Determine the [x, y] coordinate at the center of the cell enclosing the given text.  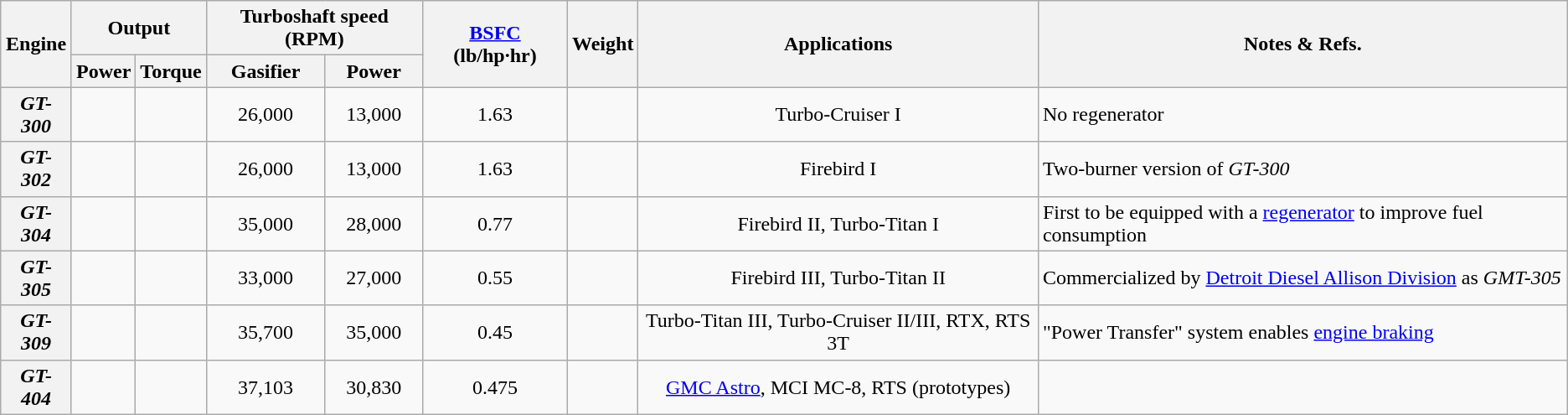
Applications [838, 44]
BSFC (lb/hp·hr) [494, 44]
0.77 [494, 223]
33,000 [266, 278]
"Power Transfer" system enables engine braking [1302, 332]
Gasifier [266, 71]
GT-309 [37, 332]
Engine [37, 44]
0.55 [494, 278]
GT-305 [37, 278]
Notes & Refs. [1302, 44]
No regenerator [1302, 114]
GT-404 [37, 387]
GT-304 [37, 223]
Turbo-Cruiser I [838, 114]
Output [139, 29]
0.45 [494, 332]
Firebird III, Turbo-Titan II [838, 278]
30,830 [374, 387]
37,103 [266, 387]
Two-burner version of GT-300 [1302, 169]
Firebird II, Turbo-Titan I [838, 223]
Turbo-Titan III, Turbo-Cruiser II/III, RTX, RTS 3T [838, 332]
GT-302 [37, 169]
0.475 [494, 387]
GT-300 [37, 114]
28,000 [374, 223]
GMC Astro, MCI MC-8, RTS (prototypes) [838, 387]
27,000 [374, 278]
35,700 [266, 332]
First to be equipped with a regenerator to improve fuel consumption [1302, 223]
Torque [171, 71]
Firebird I [838, 169]
Turboshaft speed (RPM) [314, 29]
Weight [603, 44]
Commercialized by Detroit Diesel Allison Division as GMT-305 [1302, 278]
